Scan for the cell matching the given text and deliver its [x, y] coordinate at center. 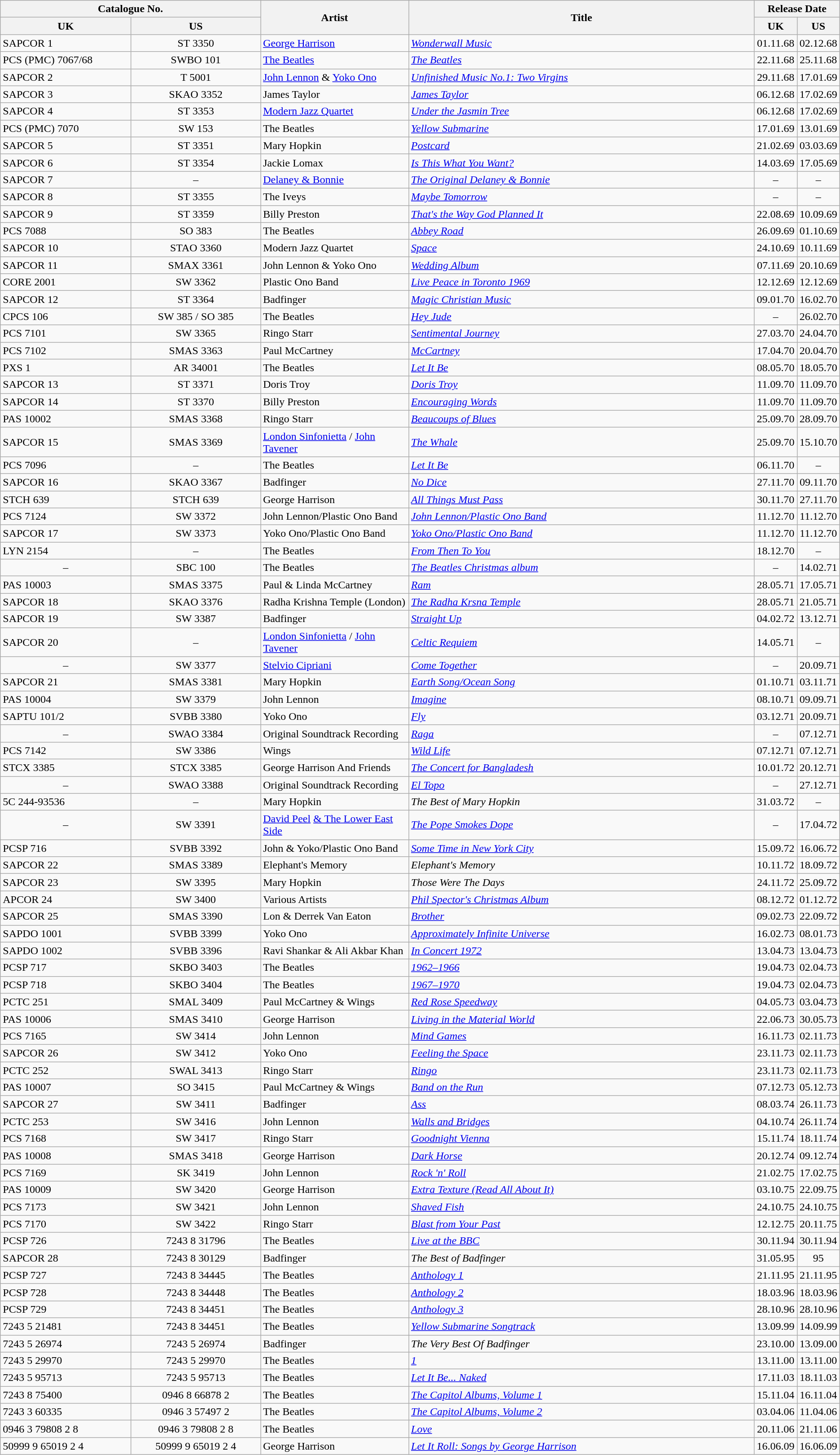
Artist [335, 18]
The Pope Smokes Dope [582, 825]
7243 8 30129 [196, 1258]
Feeling the Space [582, 1053]
SWAO 3384 [196, 733]
ST 3353 [196, 111]
Catalogue No. [131, 9]
26.11.73 [818, 1104]
5C 244-93536 [66, 802]
Wedding Album [582, 265]
09.02.73 [775, 916]
CORE 2001 [66, 282]
SW 3391 [196, 825]
22.06.73 [775, 1019]
SAPCOR 3 [66, 94]
18.09.72 [818, 865]
Lon & Derrek Van Eaton [335, 916]
PCSP 728 [66, 1292]
17.05.69 [818, 162]
SAPCOR 28 [66, 1258]
SW 3422 [196, 1224]
STAO 3360 [196, 248]
Ram [582, 585]
PCS 7170 [66, 1224]
SWAL 3413 [196, 1070]
13.09.99 [775, 1326]
Paul McCartney [335, 351]
SAPCOR 21 [66, 682]
SAPCOR 4 [66, 111]
Some Time in New York City [582, 848]
SWAO 3388 [196, 785]
16.02.70 [818, 299]
SVBB 3396 [196, 951]
Maybe Tomorrow [582, 197]
20.10.69 [818, 265]
SW 3386 [196, 750]
Come Together [582, 665]
11.04.06 [818, 1412]
SKAO 3367 [196, 482]
Anthology 2 [582, 1292]
1 [582, 1361]
20.12.74 [775, 1156]
10.11.72 [775, 865]
08.01.73 [818, 933]
PXS 1 [66, 368]
Abbey Road [582, 231]
The Capitol Albums, Volume 1 [582, 1395]
SW 3387 [196, 619]
Space [582, 248]
The Beatles Christmas album [582, 568]
PAS 10002 [66, 419]
Living in the Material World [582, 1019]
16.11.73 [775, 1036]
23.10.00 [775, 1343]
Magic Christian Music [582, 299]
18.11.03 [818, 1378]
Love [582, 1429]
07.12.73 [775, 1087]
SW 3414 [196, 1036]
13.09.00 [818, 1343]
01.11.68 [775, 43]
AR 34001 [196, 368]
17.04.70 [775, 351]
Anthology 1 [582, 1275]
SAPCOR 22 [66, 865]
SAPCOR 15 [66, 442]
Wild Life [582, 750]
Paul & Linda McCartney [335, 585]
SAPDO 1002 [66, 951]
No Dice [582, 482]
ST 3355 [196, 197]
SAPCOR 18 [66, 602]
SMAS 3363 [196, 351]
Radha Krishna Temple (London) [335, 602]
LYN 2154 [66, 551]
05.12.73 [818, 1087]
SAPCOR 16 [66, 482]
25.11.68 [818, 60]
09.01.70 [775, 299]
31.05.95 [775, 1258]
Goodnight Vienna [582, 1139]
CPCS 106 [66, 316]
SAPCOR 26 [66, 1053]
In Concert 1972 [582, 951]
SAPCOR 25 [66, 916]
16.02.73 [775, 933]
22.11.68 [775, 60]
Live Peace in Toronto 1969 [582, 282]
PCS 7102 [66, 351]
PCSP 717 [66, 968]
APCOR 24 [66, 899]
26.11.74 [818, 1122]
08.05.70 [775, 368]
03.04.06 [775, 1412]
PCSP 716 [66, 848]
SW 3400 [196, 899]
14.05.71 [775, 642]
Red Rose Speedway [582, 1002]
Shaved Fish [582, 1207]
SAPCOR 9 [66, 214]
08.03.74 [775, 1104]
SO 3415 [196, 1087]
16.11.04 [818, 1395]
Blast from Your Past [582, 1224]
SW 153 [196, 128]
SAPTU 101/2 [66, 716]
03.12.71 [775, 716]
PAS 10008 [66, 1156]
17.11.03 [775, 1378]
0946 8 66878 2 [196, 1395]
Beaucoups of Blues [582, 419]
SVBB 3392 [196, 848]
SAPCOR 1 [66, 43]
14.09.99 [818, 1326]
From Then To You [582, 551]
The Original Delaney & Bonnie [582, 180]
7243 8 31796 [196, 1241]
18.12.70 [775, 551]
Release Date [797, 9]
02.12.68 [818, 43]
27.03.70 [775, 333]
Plastic Ono Band [335, 282]
7243 8 34445 [196, 1275]
16.06.72 [818, 848]
SAPCOR 20 [66, 642]
01.10.71 [775, 682]
Unfinished Music No.1: Two Virgins [582, 77]
Postcard [582, 145]
12.12.75 [775, 1224]
John & Yoko/Plastic Ono Band [335, 848]
28.09.70 [818, 419]
20.12.71 [818, 767]
20.11.06 [775, 1429]
95 [818, 1258]
Sentimental Journey [582, 333]
PCSP 718 [66, 985]
Let It Be... Naked [582, 1378]
24.10.69 [775, 248]
Wings [335, 750]
SW 3395 [196, 882]
04.02.72 [775, 619]
The Best of Badfinger [582, 1258]
That's the Way God Planned It [582, 214]
SW 3362 [196, 282]
Walls and Bridges [582, 1122]
ST 3350 [196, 43]
SKAO 3376 [196, 602]
0946 3 57497 2 [196, 1412]
PCTC 251 [66, 1002]
14.03.69 [775, 162]
13.12.71 [818, 619]
SAPCOR 23 [66, 882]
27.12.71 [818, 785]
15.11.74 [775, 1139]
Live at the BBC [582, 1241]
Celtic Requiem [582, 642]
PCSP 727 [66, 1275]
George Harrison And Friends [335, 767]
SAPCOR 27 [66, 1104]
03.04.73 [818, 1002]
21.05.71 [818, 602]
20.04.70 [818, 351]
PCS (PMC) 7067/68 [66, 60]
30.11.70 [775, 500]
SMAS 3418 [196, 1156]
Raga [582, 733]
Let It Roll: Songs by George Harrison [582, 1446]
ST 3354 [196, 162]
25.09.72 [818, 882]
The Concert for Bangladesh [582, 767]
29.11.68 [775, 77]
SKBO 3403 [196, 968]
SW 3379 [196, 699]
PCTC 253 [66, 1122]
PAS 10007 [66, 1087]
All Things Must Pass [582, 500]
SW 3421 [196, 1207]
10.09.69 [818, 214]
08.12.72 [775, 899]
04.10.74 [775, 1122]
The Iveys [335, 197]
1967–1970 [582, 985]
SW 3416 [196, 1122]
Approximately Infinite Universe [582, 933]
Yellow Submarine [582, 128]
09.11.70 [818, 482]
15.11.04 [775, 1395]
SW 3420 [196, 1190]
Is This What You Want? [582, 162]
7243 8 75400 [66, 1395]
Earth Song/Ocean Song [582, 682]
Imagine [582, 699]
PCS 7101 [66, 333]
David Peel & The Lower East Side [335, 825]
09.09.71 [818, 699]
Delaney & Bonnie [335, 180]
7243 8 34448 [196, 1292]
The Whale [582, 442]
PCTC 252 [66, 1070]
SW 3373 [196, 534]
PCSP 726 [66, 1241]
SAPCOR 6 [66, 162]
Phil Spector's Christmas Album [582, 899]
SW 3412 [196, 1053]
01.12.72 [818, 899]
24.11.72 [775, 882]
13.01.69 [818, 128]
17.02.75 [818, 1173]
Hey Jude [582, 316]
18.05.70 [818, 368]
14.02.71 [818, 568]
SAPCOR 8 [66, 197]
PCS 7088 [66, 231]
ST 3351 [196, 145]
SMAS 3410 [196, 1019]
SKBO 3404 [196, 985]
Brother [582, 916]
SWBO 101 [196, 60]
18.11.74 [818, 1139]
22.08.69 [775, 214]
Those Were The Days [582, 882]
Rock 'n' Roll [582, 1173]
PCS (PMC) 7070 [66, 128]
21.11.06 [818, 1429]
Stelvio Cipriani [335, 665]
Ringo [582, 1070]
SVBB 3399 [196, 933]
Title [582, 18]
03.11.71 [818, 682]
SAPCOR 11 [66, 265]
20.11.75 [818, 1224]
17.05.71 [818, 585]
SAPCOR 14 [66, 402]
McCartney [582, 351]
ST 3364 [196, 299]
Under the Jasmin Tree [582, 111]
SAPCOR 13 [66, 385]
15.09.72 [775, 848]
7243 5 21481 [66, 1326]
22.09.75 [818, 1190]
1962–1966 [582, 968]
Mind Games [582, 1036]
09.12.74 [818, 1156]
Band on the Run [582, 1087]
SAPCOR 2 [66, 77]
PCS 7096 [66, 465]
PCS 7168 [66, 1139]
The Best of Mary Hopkin [582, 802]
SK 3419 [196, 1173]
Anthology 3 [582, 1309]
03.10.75 [775, 1190]
ST 3370 [196, 402]
SAPCOR 19 [66, 619]
SW 3411 [196, 1104]
Ass [582, 1104]
26.02.70 [818, 316]
ST 3359 [196, 214]
SAPCOR 12 [66, 299]
10.01.72 [775, 767]
24.04.70 [818, 333]
Extra Texture (Read All About It) [582, 1190]
SW 3417 [196, 1139]
ST 3371 [196, 385]
Encouraging Words [582, 402]
10.11.69 [818, 248]
SAPCOR 10 [66, 248]
SAPCOR 17 [66, 534]
PCS 7142 [66, 750]
SVBB 3380 [196, 716]
PCSP 729 [66, 1309]
Ravi Shankar & Ali Akbar Khan [335, 951]
PAS 10003 [66, 585]
SW 3365 [196, 333]
Yellow Submarine Songtrack [582, 1326]
SMAS 3375 [196, 585]
Straight Up [582, 619]
SMAS 3369 [196, 442]
SW 3372 [196, 517]
SKAO 3352 [196, 94]
Jackie Lomax [335, 162]
07.11.69 [775, 265]
PCS 7165 [66, 1036]
Wonderwall Music [582, 43]
Dark Horse [582, 1156]
PAS 10009 [66, 1190]
08.10.71 [775, 699]
T 5001 [196, 77]
PAS 10006 [66, 1019]
Fly [582, 716]
SW 3377 [196, 665]
The Capitol Albums, Volume 2 [582, 1412]
PCS 7169 [66, 1173]
SMAS 3381 [196, 682]
21.02.75 [775, 1173]
SMAL 3409 [196, 1002]
SAPCOR 7 [66, 180]
30.05.73 [818, 1019]
SAPCOR 5 [66, 145]
04.05.73 [775, 1002]
The Radha Krsna Temple [582, 602]
22.09.72 [818, 916]
31.03.72 [775, 802]
SW 385 / SO 385 [196, 316]
SBC 100 [196, 568]
21.02.69 [775, 145]
7243 3 60335 [66, 1412]
SMAS 3390 [196, 916]
PAS 10004 [66, 699]
15.10.70 [818, 442]
The Very Best Of Badfinger [582, 1343]
SAPDO 1001 [66, 933]
PCS 7173 [66, 1207]
PCS 7124 [66, 517]
01.10.69 [818, 231]
SMAS 3389 [196, 865]
El Topo [582, 785]
17.04.72 [818, 825]
26.09.69 [775, 231]
03.03.69 [818, 145]
Various Artists [335, 899]
06.11.70 [775, 465]
SMAS 3368 [196, 419]
SO 383 [196, 231]
SMAX 3361 [196, 265]
